Search for the cell housing the specified text and yield its [x, y] center coordinate. 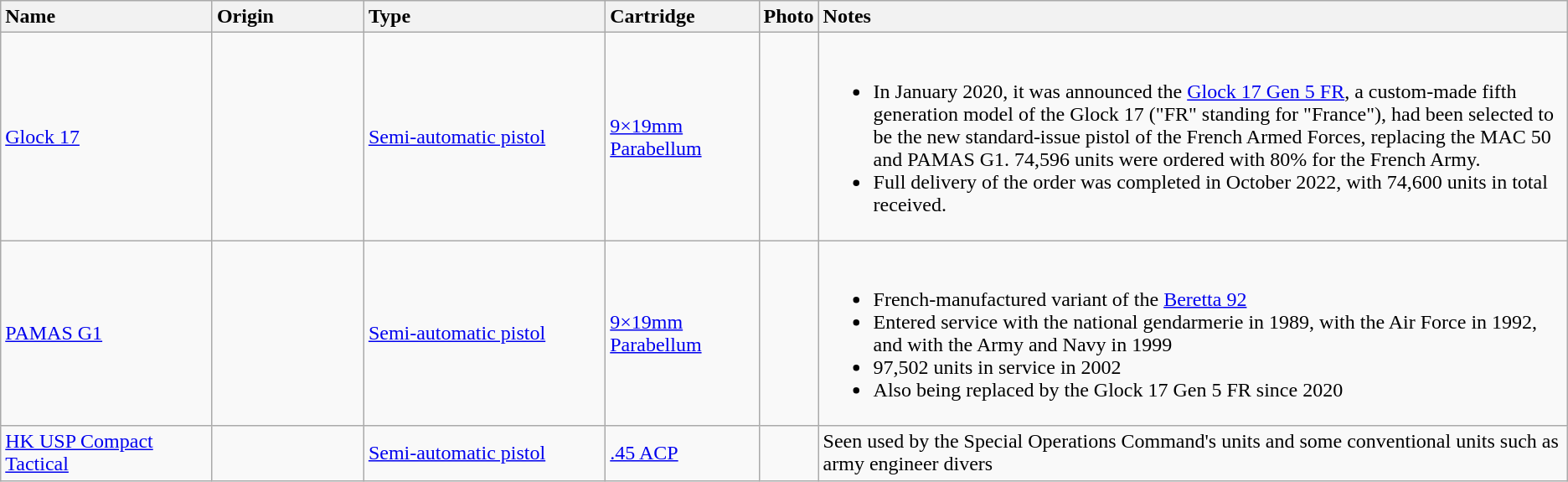
Notes [1193, 17]
HK USP Compact Tactical [107, 453]
PAMAS G1 [107, 334]
Seen used by the Special Operations Command's units and some conventional units such as army engineer divers [1193, 453]
Type [484, 17]
Photo [789, 17]
Origin [288, 17]
.45 ACP [682, 453]
Name [107, 17]
Glock 17 [107, 137]
Cartridge [682, 17]
